Capture the cell that displays the provided text and extract its (X, Y) central coordinate. 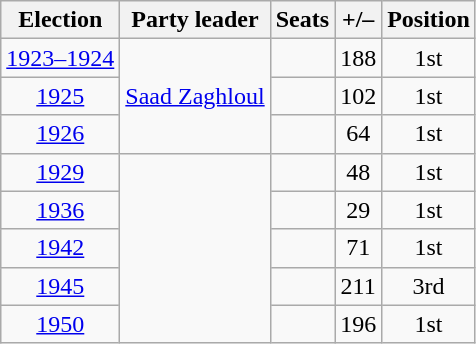
188 (358, 58)
1926 (60, 134)
Position (429, 20)
196 (358, 324)
1929 (60, 172)
1950 (60, 324)
3rd (429, 286)
64 (358, 134)
Seats (302, 20)
1923–1924 (60, 58)
1942 (60, 248)
Election (60, 20)
102 (358, 96)
1945 (60, 286)
71 (358, 248)
+/– (358, 20)
1936 (60, 210)
48 (358, 172)
211 (358, 286)
Saad Zaghloul (195, 96)
Party leader (195, 20)
29 (358, 210)
1925 (60, 96)
